Detect which cell encompasses the target text, then output its (X, Y) center coordinate. 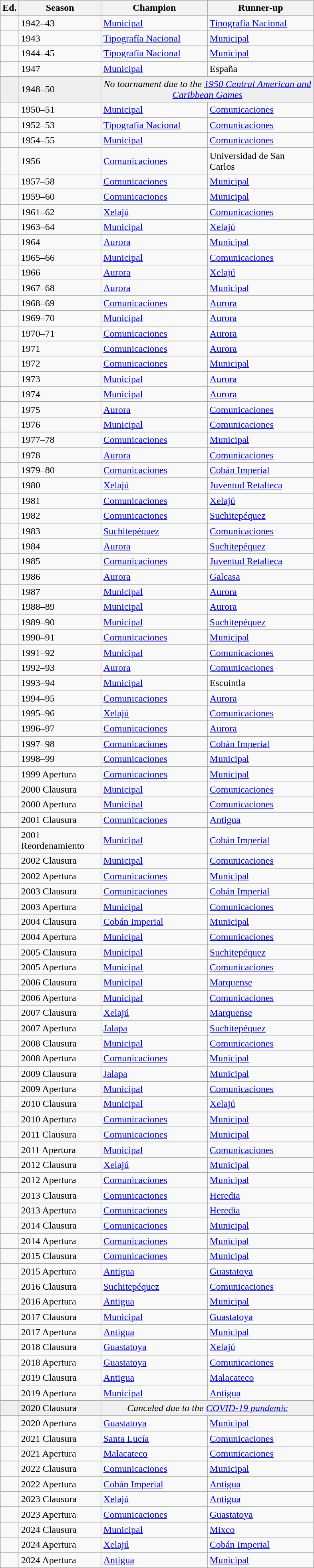
2024 Clausura (60, 1530)
1942–43 (60, 23)
1950–51 (60, 110)
1981 (60, 501)
2022 Clausura (60, 1469)
2020 Apertura (60, 1423)
1973 (60, 379)
1978 (60, 455)
2018 Apertura (60, 1362)
2015 Clausura (60, 1256)
2021 Apertura (60, 1454)
2008 Apertura (60, 1059)
1975 (60, 409)
2018 Clausura (60, 1347)
1966 (60, 273)
1952–53 (60, 125)
2006 Apertura (60, 998)
2003 Clausura (60, 891)
1956 (60, 161)
1963–64 (60, 227)
1957–58 (60, 181)
1943 (60, 38)
1996–97 (60, 729)
2014 Clausura (60, 1226)
2017 Apertura (60, 1332)
1984 (60, 546)
2006 Clausura (60, 983)
Escuintla (260, 683)
1992–93 (60, 668)
1969–70 (60, 318)
Santa Lucía (154, 1439)
2010 Apertura (60, 1119)
2023 Clausura (60, 1499)
2002 Clausura (60, 861)
2008 Clausura (60, 1043)
No tournament due to the 1950 Central American and Caribbean Games (207, 89)
1974 (60, 394)
1948–50 (60, 89)
2016 Apertura (60, 1302)
1986 (60, 577)
1964 (60, 242)
1959–60 (60, 196)
2017 Clausura (60, 1317)
2012 Clausura (60, 1165)
2001 Clausura (60, 820)
2022 Apertura (60, 1484)
2009 Apertura (60, 1089)
2011 Apertura (60, 1150)
2020 Clausura (60, 1408)
1961–62 (60, 212)
Season (60, 8)
1977–78 (60, 440)
2002 Apertura (60, 876)
1954–55 (60, 140)
2012 Apertura (60, 1180)
1980 (60, 486)
1998–99 (60, 759)
2001 Reordenamiento (60, 840)
1983 (60, 531)
Mixco (260, 1530)
España (260, 69)
1990–91 (60, 637)
1979–80 (60, 470)
1971 (60, 349)
2004 Clausura (60, 922)
1988–89 (60, 607)
1982 (60, 516)
Runner-up (260, 8)
2021 Clausura (60, 1439)
2013 Apertura (60, 1211)
2007 Clausura (60, 1013)
1999 Apertura (60, 774)
1968–69 (60, 303)
2011 Clausura (60, 1134)
1995–96 (60, 714)
2007 Apertura (60, 1028)
2003 Apertura (60, 906)
1947 (60, 69)
Champion (154, 8)
1967–68 (60, 288)
1976 (60, 424)
2013 Clausura (60, 1195)
Galcasa (260, 577)
1944–45 (60, 54)
2014 Apertura (60, 1241)
2019 Clausura (60, 1378)
2000 Apertura (60, 805)
2023 Apertura (60, 1514)
2005 Clausura (60, 952)
2016 Clausura (60, 1287)
Ed. (10, 8)
2010 Clausura (60, 1104)
2009 Clausura (60, 1074)
1991–92 (60, 652)
1972 (60, 364)
1994–95 (60, 698)
Canceled due to the COVID-19 pandemic (207, 1408)
1993–94 (60, 683)
1985 (60, 561)
1970–71 (60, 333)
2000 Clausura (60, 789)
Universidad de San Carlos (260, 161)
1965–66 (60, 258)
2015 Apertura (60, 1271)
2004 Apertura (60, 937)
1989–90 (60, 622)
2019 Apertura (60, 1393)
1997–98 (60, 744)
2005 Apertura (60, 967)
1987 (60, 592)
